From the cell containing the given text, extract its center point as [x, y] coordinate. 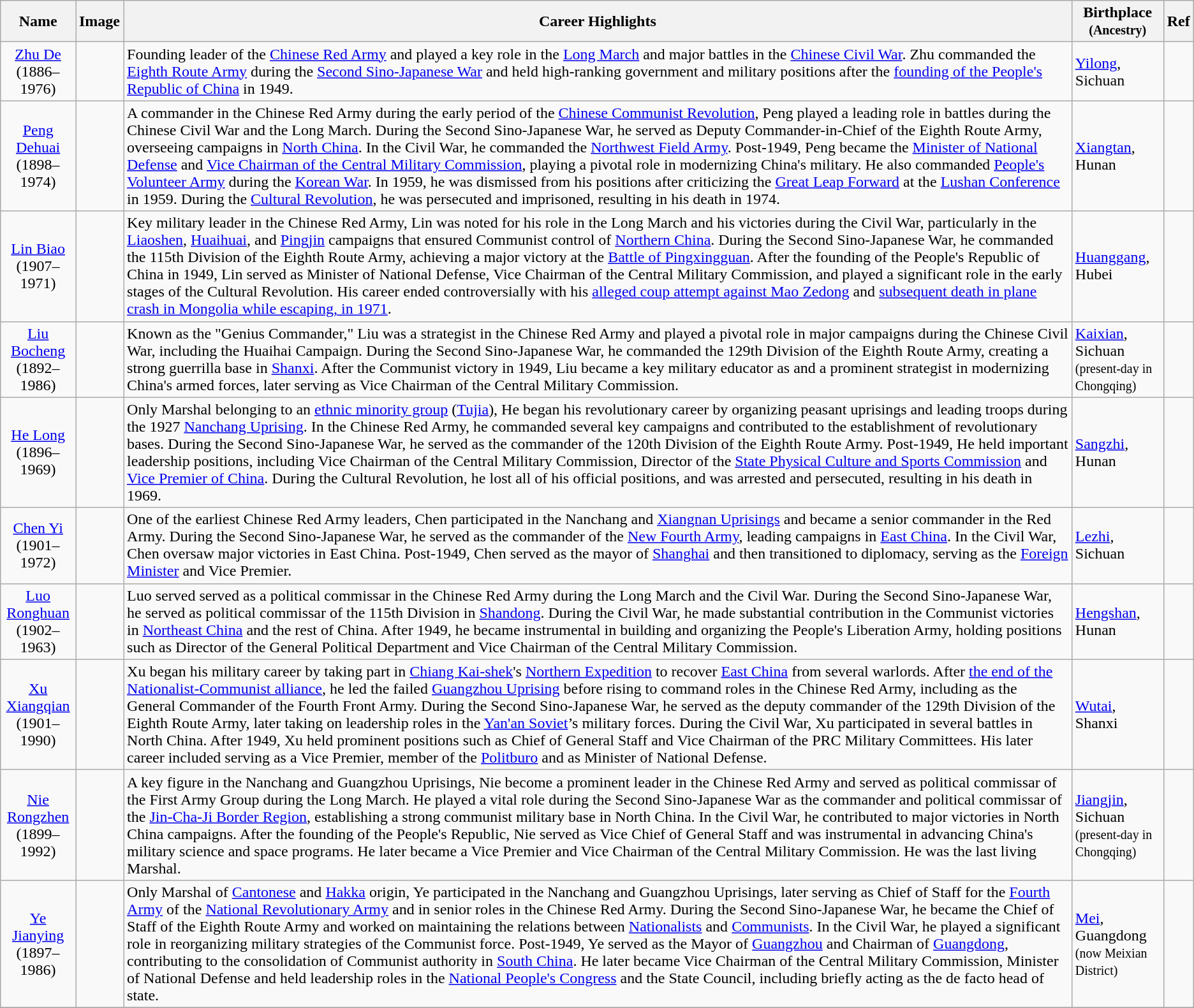
Hengshan, Hunan [1117, 621]
Lin Biao(1907–1971) [38, 267]
Jiangjin, Sichuan(present-day in Chongqing) [1117, 825]
Career Highlights [598, 22]
Mei, Guangdong(now Meixian District) [1117, 944]
Liu Bocheng(1892–1986) [38, 360]
Name [38, 22]
Luo Ronghuan(1902–1963) [38, 621]
Ye Jianying(1897–1986) [38, 944]
Wutai, Shanxi [1117, 714]
Ref [1179, 22]
Yilong, Sichuan [1117, 71]
Xiangtan, Hunan [1117, 156]
Peng Dehuai(1898–1974) [38, 156]
He Long(1896–1969) [38, 453]
Zhu De(1886–1976) [38, 71]
Xu Xiangqian(1901–1990) [38, 714]
Huanggang, Hubei [1117, 267]
Lezhi, Sichuan [1117, 546]
Image [99, 22]
Sangzhi, Hunan [1117, 453]
Chen Yi(1901–1972) [38, 546]
Nie Rongzhen(1899–1992) [38, 825]
Birthplace(Ancestry) [1117, 22]
Kaixian, Sichuan(present-day in Chongqing) [1117, 360]
